Return [X, Y] of the center of cell containing provided text 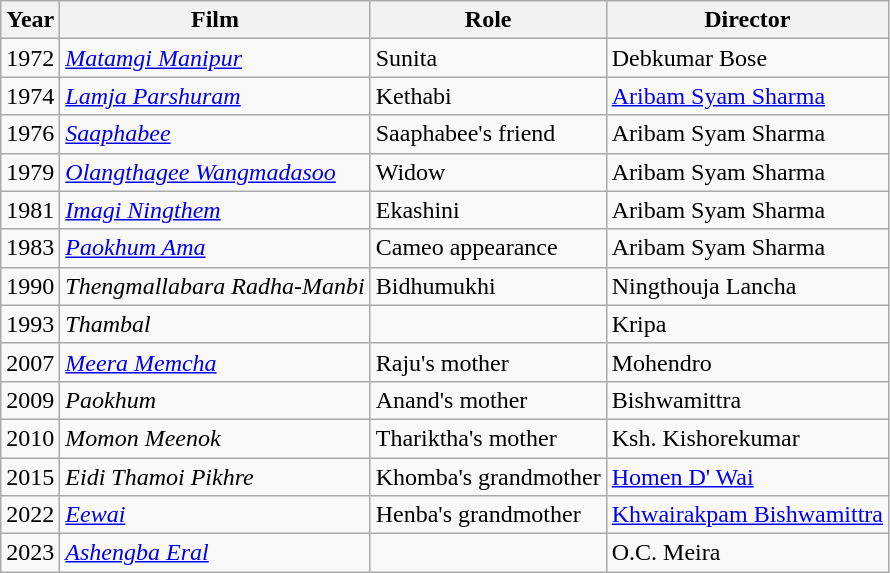
Eewai [215, 515]
2010 [30, 438]
Thengmallabara Radha-Manbi [215, 286]
Kethabi [488, 96]
Imagi Ningthem [215, 210]
2022 [30, 515]
Momon Meenok [215, 438]
1990 [30, 286]
Role [488, 20]
Raju's mother [488, 362]
Eidi Thamoi Pikhre [215, 477]
O.C. Meira [747, 553]
Debkumar Bose [747, 58]
1972 [30, 58]
Paokhum [215, 400]
2007 [30, 362]
Paokhum Ama [215, 248]
Saaphabee [215, 134]
1983 [30, 248]
Bidhumukhi [488, 286]
2015 [30, 477]
Ksh. Kishorekumar [747, 438]
Khomba's grandmother [488, 477]
Ashengba Eral [215, 553]
Thambal [215, 324]
1993 [30, 324]
Matamgi Manipur [215, 58]
1981 [30, 210]
1976 [30, 134]
Homen D' Wai [747, 477]
Lamja Parshuram [215, 96]
Thariktha's mother [488, 438]
Director [747, 20]
1974 [30, 96]
Henba's grandmother [488, 515]
Ningthouja Lancha [747, 286]
Kripa [747, 324]
Olangthagee Wangmadasoo [215, 172]
Film [215, 20]
Meera Memcha [215, 362]
Saaphabee's friend [488, 134]
Mohendro [747, 362]
Cameo appearance [488, 248]
Year [30, 20]
Khwairakpam Bishwamittra [747, 515]
Bishwamittra [747, 400]
2009 [30, 400]
Anand's mother [488, 400]
Sunita [488, 58]
2023 [30, 553]
Widow [488, 172]
1979 [30, 172]
Ekashini [488, 210]
